Detect which cell encompasses the target text, then output its [X, Y] center coordinate. 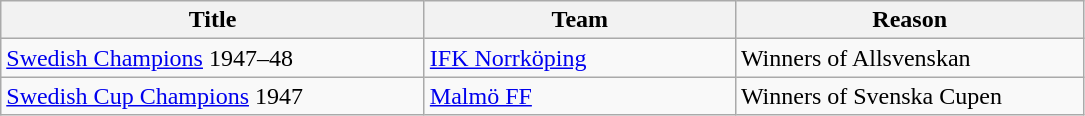
Team [580, 20]
Title [213, 20]
Swedish Champions 1947–48 [213, 58]
Swedish Cup Champions 1947 [213, 96]
Winners of Svenska Cupen [910, 96]
Reason [910, 20]
Winners of Allsvenskan [910, 58]
Malmö FF [580, 96]
IFK Norrköping [580, 58]
